Locate the cell with the specified text and output its [X, Y] center coordinate. 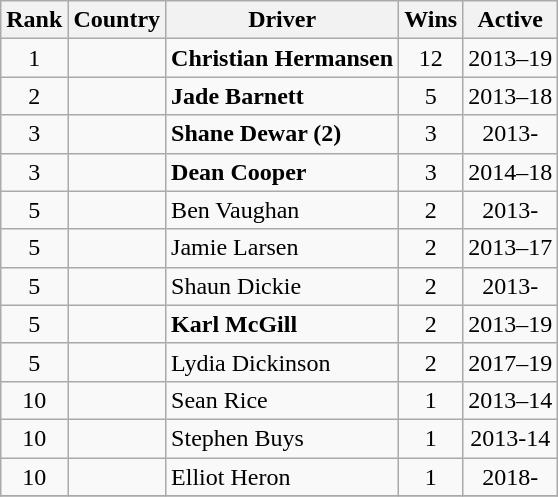
Elliot Heron [282, 477]
2013–17 [510, 248]
Jade Barnett [282, 96]
Driver [282, 20]
Shane Dewar (2) [282, 134]
Lydia Dickinson [282, 362]
2013–18 [510, 96]
Sean Rice [282, 400]
Shaun Dickie [282, 286]
Stephen Buys [282, 438]
Karl McGill [282, 324]
Rank [34, 20]
2014–18 [510, 172]
2017–19 [510, 362]
2013–14 [510, 400]
12 [431, 58]
Christian Hermansen [282, 58]
Dean Cooper [282, 172]
Ben Vaughan [282, 210]
Country [117, 20]
2013-14 [510, 438]
Active [510, 20]
Jamie Larsen [282, 248]
2018- [510, 477]
Wins [431, 20]
